Locate the cell with the specified text and output its (X, Y) center coordinate. 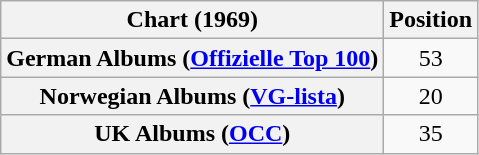
UK Albums (OCC) (192, 134)
German Albums (Offizielle Top 100) (192, 58)
Norwegian Albums (VG-lista) (192, 96)
53 (431, 58)
Chart (1969) (192, 20)
20 (431, 96)
Position (431, 20)
35 (431, 134)
